Detect which cell encompasses the target text, then output its [x, y] center coordinate. 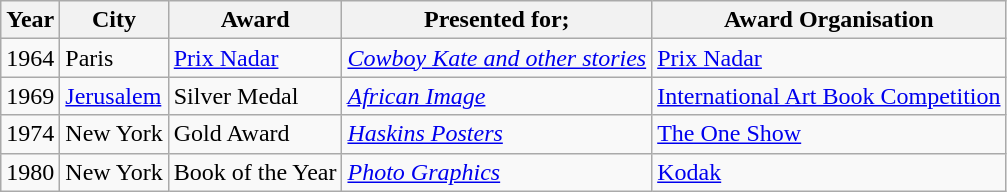
Gold Award [255, 134]
City [114, 20]
Book of the Year [255, 172]
Photo Graphics [497, 172]
1969 [30, 96]
Award Organisation [829, 20]
The One Show [829, 134]
Cowboy Kate and other stories [497, 58]
1980 [30, 172]
1974 [30, 134]
Paris [114, 58]
Presented for; [497, 20]
Year [30, 20]
Haskins Posters [497, 134]
Kodak [829, 172]
International Art Book Competition [829, 96]
Award [255, 20]
Jerusalem [114, 96]
African Image [497, 96]
1964 [30, 58]
Silver Medal [255, 96]
